Capture the cell that displays the provided text and extract its [x, y] central coordinate. 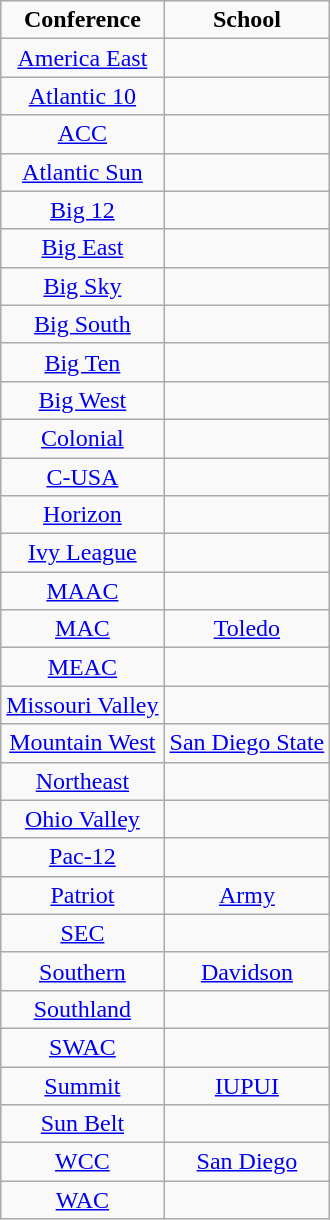
Big East [82, 248]
Southland [82, 1009]
Big 12 [82, 210]
C-USA [82, 477]
Big West [82, 400]
Atlantic Sun [82, 172]
America East [82, 58]
San Diego State [247, 743]
Patriot [82, 895]
Big Sky [82, 286]
Southern [82, 971]
Army [247, 895]
Northeast [82, 781]
Conference [82, 20]
Big Ten [82, 362]
IUPUI [247, 1085]
SWAC [82, 1047]
Ivy League [82, 553]
WCC [82, 1162]
Pac-12 [82, 857]
WAC [82, 1200]
School [247, 20]
Atlantic 10 [82, 96]
ACC [82, 134]
Colonial [82, 438]
Horizon [82, 515]
MAC [82, 629]
Missouri Valley [82, 705]
Ohio Valley [82, 819]
MEAC [82, 667]
San Diego [247, 1162]
Sun Belt [82, 1124]
Summit [82, 1085]
Big South [82, 324]
MAAC [82, 591]
Mountain West [82, 743]
Davidson [247, 971]
Toledo [247, 629]
SEC [82, 933]
